Return the [x, y] coordinate for the center point of the cell that contains the specified text.  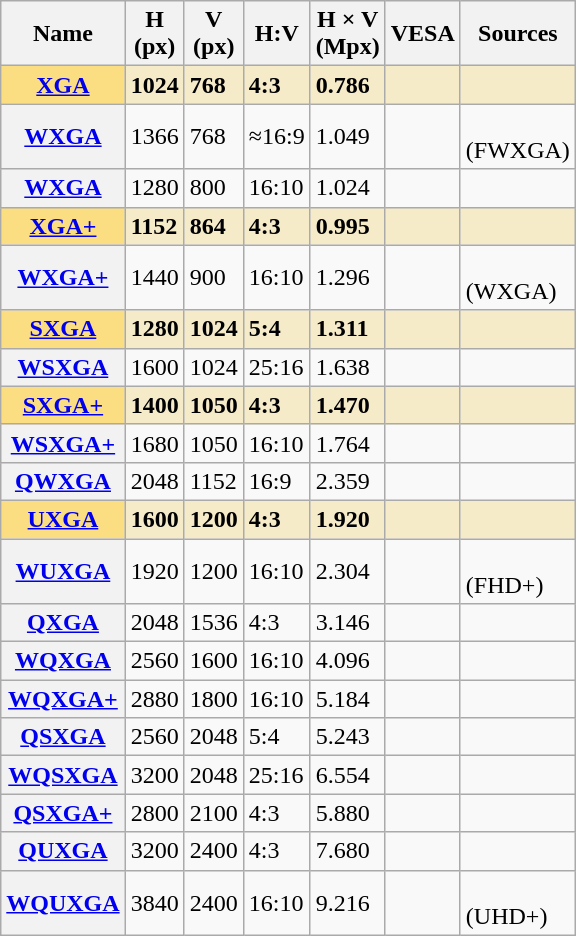
1920 [154, 570]
1400 [154, 405]
WXGA+ [63, 278]
864 [214, 226]
1.049 [348, 136]
2800 [154, 813]
(FHD+) [518, 570]
3840 [154, 902]
QSXGA [63, 737]
1.296 [348, 278]
9.216 [348, 902]
QUXGA [63, 851]
WSXGA [63, 367]
3.146 [348, 623]
≈16:9 [276, 136]
QSXGA+ [63, 813]
2100 [214, 813]
WQXGA+ [63, 699]
H:V [276, 34]
6.554 [348, 775]
VESA [422, 34]
5.880 [348, 813]
WQUXGA [63, 902]
SXGA+ [63, 405]
(FWXGA) [518, 136]
0.786 [348, 85]
800 [214, 188]
2880 [154, 699]
QWXGA [63, 481]
4.096 [348, 661]
1800 [214, 699]
1.311 [348, 329]
Name [63, 34]
5.243 [348, 737]
UXGA [63, 519]
900 [214, 278]
2.304 [348, 570]
WUXGA [63, 570]
XGA [63, 85]
1.470 [348, 405]
WQSXGA [63, 775]
WSXGA+ [63, 443]
1680 [154, 443]
H(px) [154, 34]
5.184 [348, 699]
V(px) [214, 34]
QXGA [63, 623]
1.920 [348, 519]
SXGA [63, 329]
0.995 [348, 226]
7.680 [348, 851]
1.024 [348, 188]
(WXGA) [518, 278]
1536 [214, 623]
WQXGA [63, 661]
16:9 [276, 481]
1366 [154, 136]
2.359 [348, 481]
1.764 [348, 443]
XGA+ [63, 226]
Sources [518, 34]
1440 [154, 278]
H × V(Mpx) [348, 34]
1.638 [348, 367]
(UHD+) [518, 902]
